Pinpoint the cell where the given text exists, returning its [x, y] midpoint coordinate. 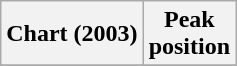
Peakposition [189, 34]
Chart (2003) [72, 34]
